Identify which cell holds the provided text, then report its (X, Y) central coordinate. 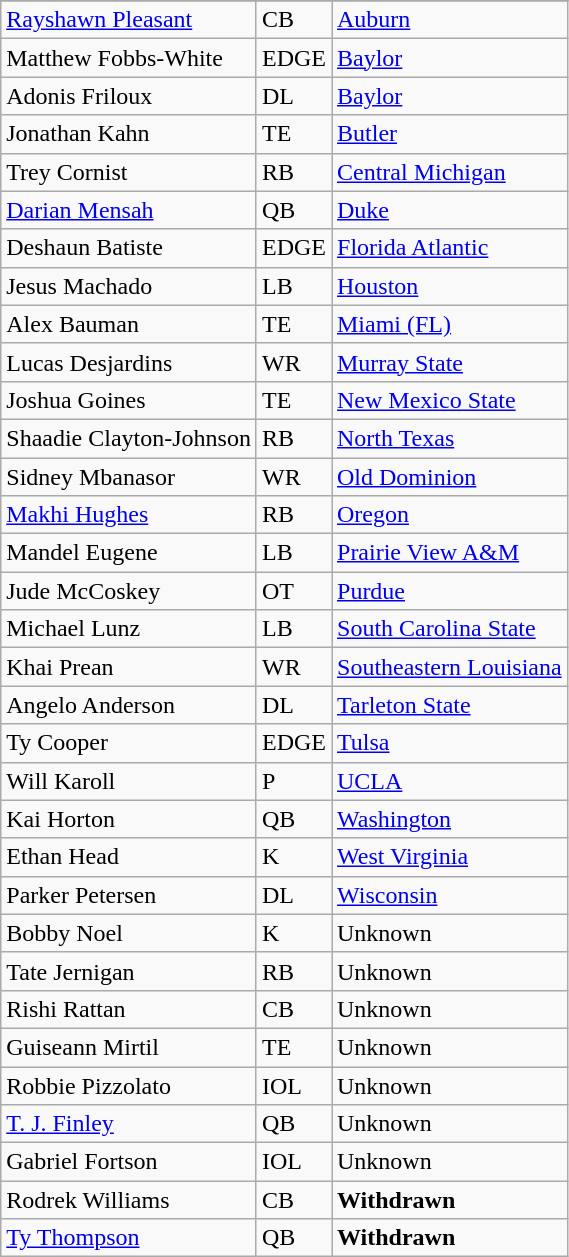
West Virginia (450, 857)
Michael Lunz (129, 629)
Will Karoll (129, 781)
Makhi Hughes (129, 515)
Florida Atlantic (450, 248)
Adonis Friloux (129, 96)
Gabriel Fortson (129, 1162)
Washington (450, 819)
Bobby Noel (129, 933)
Butler (450, 134)
Rayshawn Pleasant (129, 20)
Jesus Machado (129, 286)
Shaadie Clayton-Johnson (129, 438)
Tarleton State (450, 705)
Rodrek Williams (129, 1200)
UCLA (450, 781)
Houston (450, 286)
Joshua Goines (129, 400)
Southeastern Louisiana (450, 667)
Murray State (450, 362)
Angelo Anderson (129, 705)
Robbie Pizzolato (129, 1085)
North Texas (450, 438)
Khai Prean (129, 667)
Ty Cooper (129, 743)
Central Michigan (450, 172)
T. J. Finley (129, 1124)
South Carolina State (450, 629)
Ethan Head (129, 857)
Wisconsin (450, 895)
New Mexico State (450, 400)
Jonathan Kahn (129, 134)
Oregon (450, 515)
Guiseann Mirtil (129, 1047)
Sidney Mbanasor (129, 477)
Duke (450, 210)
Darian Mensah (129, 210)
Alex Bauman (129, 324)
Ty Thompson (129, 1238)
Matthew Fobbs-White (129, 58)
Lucas Desjardins (129, 362)
OT (294, 591)
Tulsa (450, 743)
Tate Jernigan (129, 971)
Deshaun Batiste (129, 248)
Auburn (450, 20)
P (294, 781)
Jude McCoskey (129, 591)
Purdue (450, 591)
Trey Cornist (129, 172)
Prairie View A&M (450, 553)
Kai Horton (129, 819)
Rishi Rattan (129, 1009)
Parker Petersen (129, 895)
Old Dominion (450, 477)
Miami (FL) (450, 324)
Mandel Eugene (129, 553)
